Provide the (X, Y) coordinate of the cell's center where the given text is located.  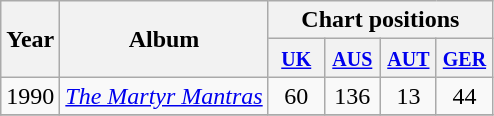
60 (296, 96)
UK (296, 58)
1990 (30, 96)
AUT (408, 58)
136 (352, 96)
Album (164, 39)
Chart positions (380, 20)
13 (408, 96)
AUS (352, 58)
44 (464, 96)
GER (464, 58)
The Martyr Mantras (164, 96)
Year (30, 39)
